Detect which cell encompasses the target text, then output its (X, Y) center coordinate. 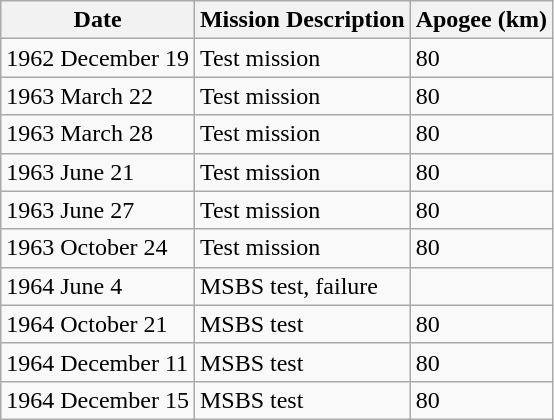
1963 March 28 (98, 134)
1962 December 19 (98, 58)
Apogee (km) (481, 20)
1964 June 4 (98, 286)
1963 June 21 (98, 172)
MSBS test, failure (302, 286)
Date (98, 20)
1964 December 15 (98, 400)
1963 June 27 (98, 210)
1964 December 11 (98, 362)
Mission Description (302, 20)
1963 March 22 (98, 96)
1964 October 21 (98, 324)
1963 October 24 (98, 248)
